Determine the (x, y) coordinate at the center of the cell enclosing the given text.  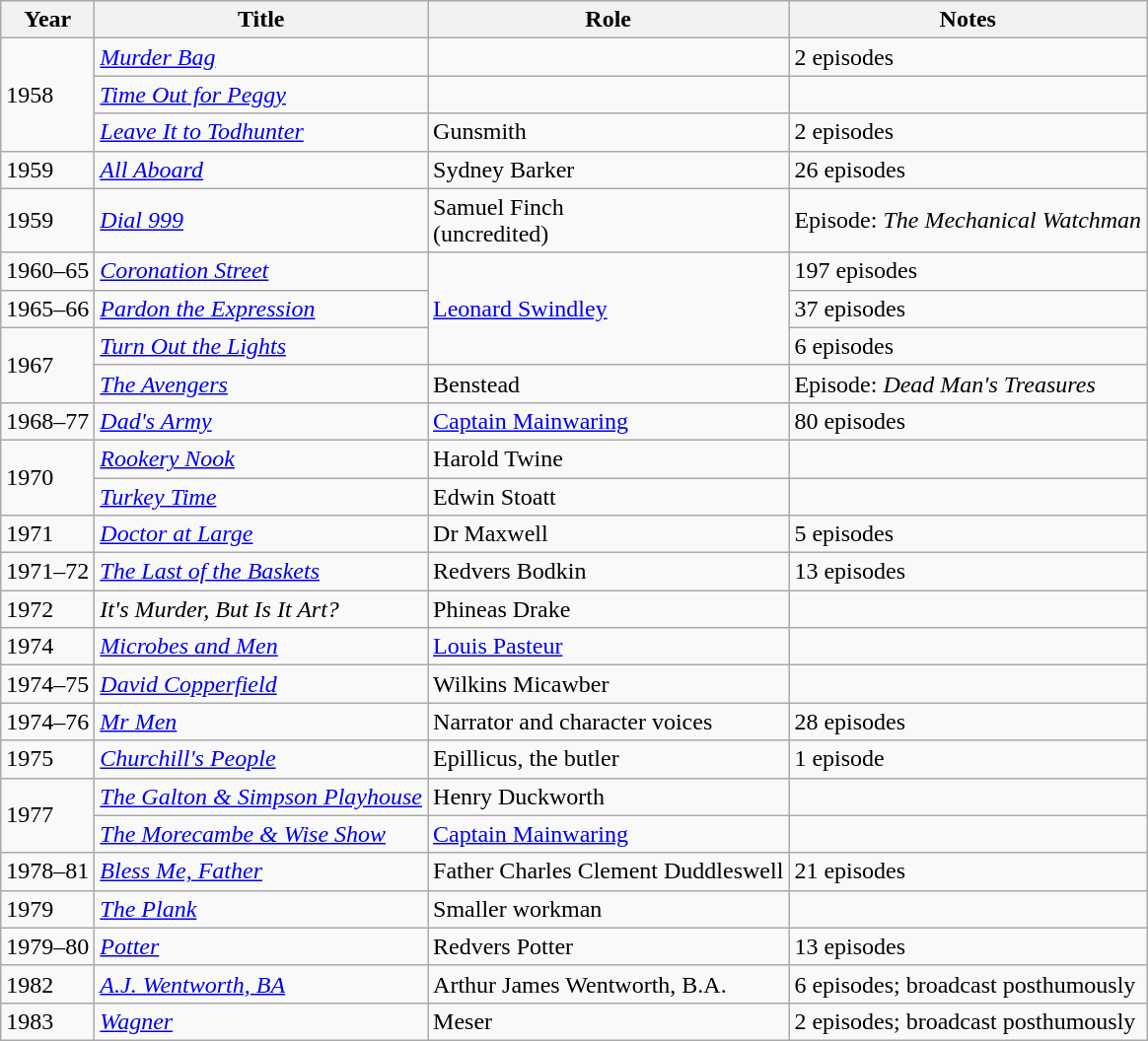
2 episodes; broadcast posthumously (969, 1021)
Gunsmith (609, 132)
1975 (47, 759)
A.J. Wentworth, BA (261, 984)
1967 (47, 365)
26 episodes (969, 170)
Smaller workman (609, 909)
Harold Twine (609, 458)
1968–77 (47, 421)
The Morecambe & Wise Show (261, 834)
Benstead (609, 383)
Edwin Stoatt (609, 496)
Henry Duckworth (609, 797)
Turkey Time (261, 496)
The Plank (261, 909)
6 episodes; broadcast posthumously (969, 984)
1971–72 (47, 572)
Arthur James Wentworth, B.A. (609, 984)
Phineas Drake (609, 609)
1 episode (969, 759)
Churchill's People (261, 759)
1982 (47, 984)
Episode: The Mechanical Watchman (969, 221)
Samuel Finch(uncredited) (609, 221)
37 episodes (969, 309)
Dad's Army (261, 421)
Episode: Dead Man's Treasures (969, 383)
It's Murder, But Is It Art? (261, 609)
1978–81 (47, 871)
The Last of the Baskets (261, 572)
Year (47, 20)
1971 (47, 534)
5 episodes (969, 534)
1979–80 (47, 946)
Narrator and character voices (609, 722)
1983 (47, 1021)
Redvers Potter (609, 946)
Title (261, 20)
80 episodes (969, 421)
Time Out for Peggy (261, 95)
Murder Bag (261, 57)
Turn Out the Lights (261, 346)
1977 (47, 815)
Bless Me, Father (261, 871)
Wilkins Micawber (609, 684)
1974–75 (47, 684)
Louis Pasteur (609, 647)
1979 (47, 909)
Microbes and Men (261, 647)
6 episodes (969, 346)
197 episodes (969, 271)
1972 (47, 609)
Pardon the Expression (261, 309)
Epillicus, the butler (609, 759)
1970 (47, 477)
The Avengers (261, 383)
Rookery Nook (261, 458)
David Copperfield (261, 684)
Meser (609, 1021)
Doctor at Large (261, 534)
Leave It to Todhunter (261, 132)
All Aboard (261, 170)
Dr Maxwell (609, 534)
1958 (47, 95)
Leonard Swindley (609, 309)
Notes (969, 20)
28 episodes (969, 722)
Father Charles Clement Duddleswell (609, 871)
1965–66 (47, 309)
Role (609, 20)
1974 (47, 647)
1960–65 (47, 271)
1974–76 (47, 722)
Wagner (261, 1021)
Mr Men (261, 722)
Redvers Bodkin (609, 572)
Coronation Street (261, 271)
Sydney Barker (609, 170)
21 episodes (969, 871)
The Galton & Simpson Playhouse (261, 797)
Dial 999 (261, 221)
Potter (261, 946)
